Scan for the cell matching the given text and deliver its (X, Y) coordinate at center. 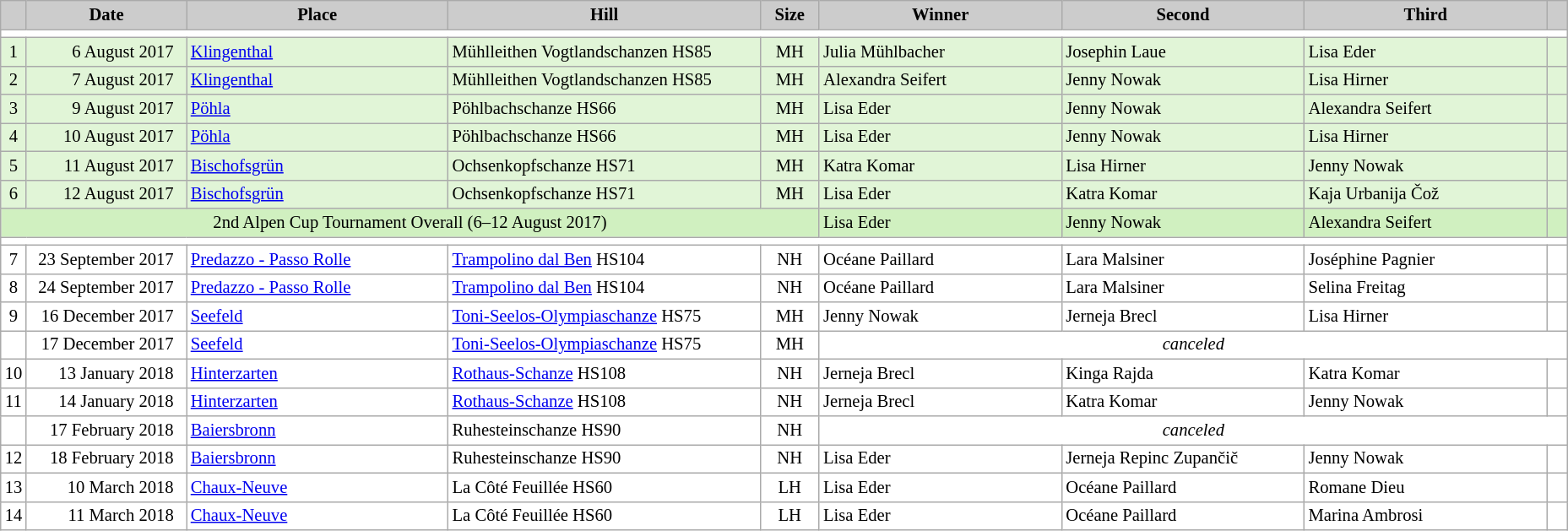
11 (14, 402)
5 (14, 165)
7 August 2017 (106, 80)
Julia Mühlbacher (941, 51)
13 (14, 487)
Joséphine Pagnier (1425, 259)
Size (789, 14)
Winner (941, 14)
Second (1182, 14)
14 (14, 516)
4 (14, 137)
2nd Alpen Cup Tournament Overall (6–12 August 2017) (410, 222)
6 August 2017 (106, 51)
16 December 2017 (106, 317)
Date (106, 14)
23 September 2017 (106, 259)
2 (14, 80)
10 (14, 373)
Jerneja Repinc Zupančič (1182, 458)
12 August 2017 (106, 194)
Josephin Laue (1182, 51)
Kaja Urbanija Čož (1425, 194)
10 August 2017 (106, 137)
Romane Dieu (1425, 487)
9 (14, 317)
Place (317, 14)
7 (14, 259)
18 February 2018 (106, 458)
6 (14, 194)
1 (14, 51)
12 (14, 458)
13 January 2018 (106, 373)
Selina Freitag (1425, 288)
11 August 2017 (106, 165)
Kinga Rajda (1182, 373)
17 February 2018 (106, 430)
10 March 2018 (106, 487)
9 August 2017 (106, 109)
17 December 2017 (106, 344)
8 (14, 288)
3 (14, 109)
Marina Ambrosi (1425, 516)
24 September 2017 (106, 288)
11 March 2018 (106, 516)
14 January 2018 (106, 402)
Third (1425, 14)
Hill (605, 14)
